Provide the (X, Y) coordinate of the cell's center where the given text is located.  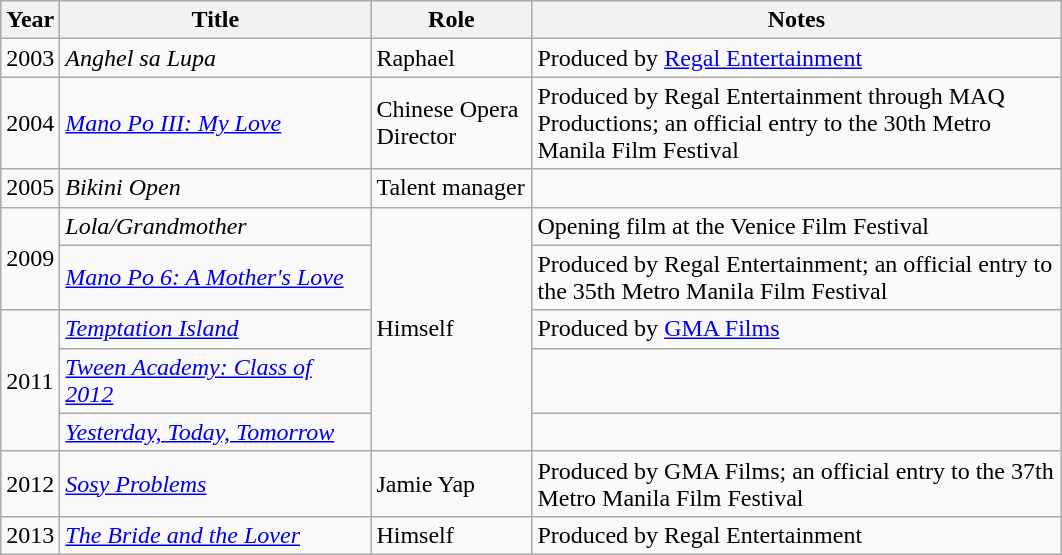
Produced by GMA Films; an official entry to the 37th Metro Manila Film Festival (796, 484)
Produced by Regal Entertainment through MAQ Productions; an official entry to the 30th Metro Manila Film Festival (796, 123)
Anghel sa Lupa (216, 58)
Notes (796, 20)
The Bride and the Lover (216, 535)
Role (452, 20)
2013 (30, 535)
Mano Po III: My Love (216, 123)
Mano Po 6: A Mother's Love (216, 278)
2005 (30, 188)
Year (30, 20)
2009 (30, 258)
2012 (30, 484)
2011 (30, 380)
Title (216, 20)
Sosy Problems (216, 484)
Talent manager (452, 188)
Jamie Yap (452, 484)
Raphael (452, 58)
2003 (30, 58)
Produced by Regal Entertainment; an official entry to the 35th Metro Manila Film Festival (796, 278)
Chinese Opera Director (452, 123)
Bikini Open (216, 188)
Lola/Grandmother (216, 226)
Tween Academy: Class of 2012 (216, 380)
Produced by GMA Films (796, 329)
2004 (30, 123)
Temptation Island (216, 329)
Yesterday, Today, Tomorrow (216, 432)
Opening film at the Venice Film Festival (796, 226)
